Detect which cell encompasses the target text, then output its (x, y) center coordinate. 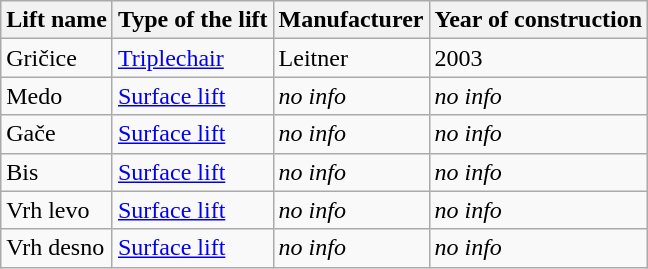
Year of construction (538, 20)
Medo (57, 96)
Manufacturer (351, 20)
Gače (57, 134)
Lift name (57, 20)
Bis (57, 172)
Vrh levo (57, 210)
Gričice (57, 58)
Triplechair (192, 58)
2003 (538, 58)
Type of the lift (192, 20)
Vrh desno (57, 248)
Leitner (351, 58)
